Scan for the cell matching the given text and deliver its [X, Y] coordinate at center. 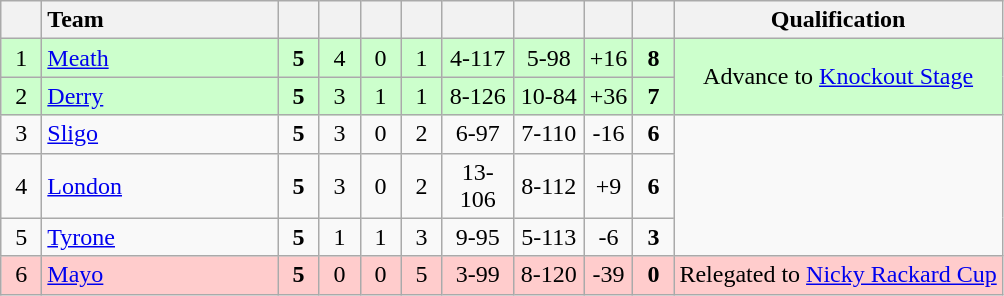
Qualification [838, 20]
13-106 [478, 186]
Relegated to Nicky Rackard Cup [838, 275]
Advance to Knockout Stage [838, 77]
London [160, 186]
+36 [608, 96]
Team [160, 20]
-39 [608, 275]
+9 [608, 186]
6-97 [478, 134]
8 [654, 58]
5-113 [548, 237]
-16 [608, 134]
7-110 [548, 134]
4-117 [478, 58]
9-95 [478, 237]
3-99 [478, 275]
Mayo [160, 275]
Meath [160, 58]
8-112 [548, 186]
+16 [608, 58]
Tyrone [160, 237]
-6 [608, 237]
Derry [160, 96]
7 [654, 96]
10-84 [548, 96]
Sligo [160, 134]
8-126 [478, 96]
5-98 [548, 58]
8-120 [548, 275]
